For the text-containing cell, return its midpoint in (X, Y) coordinate format. 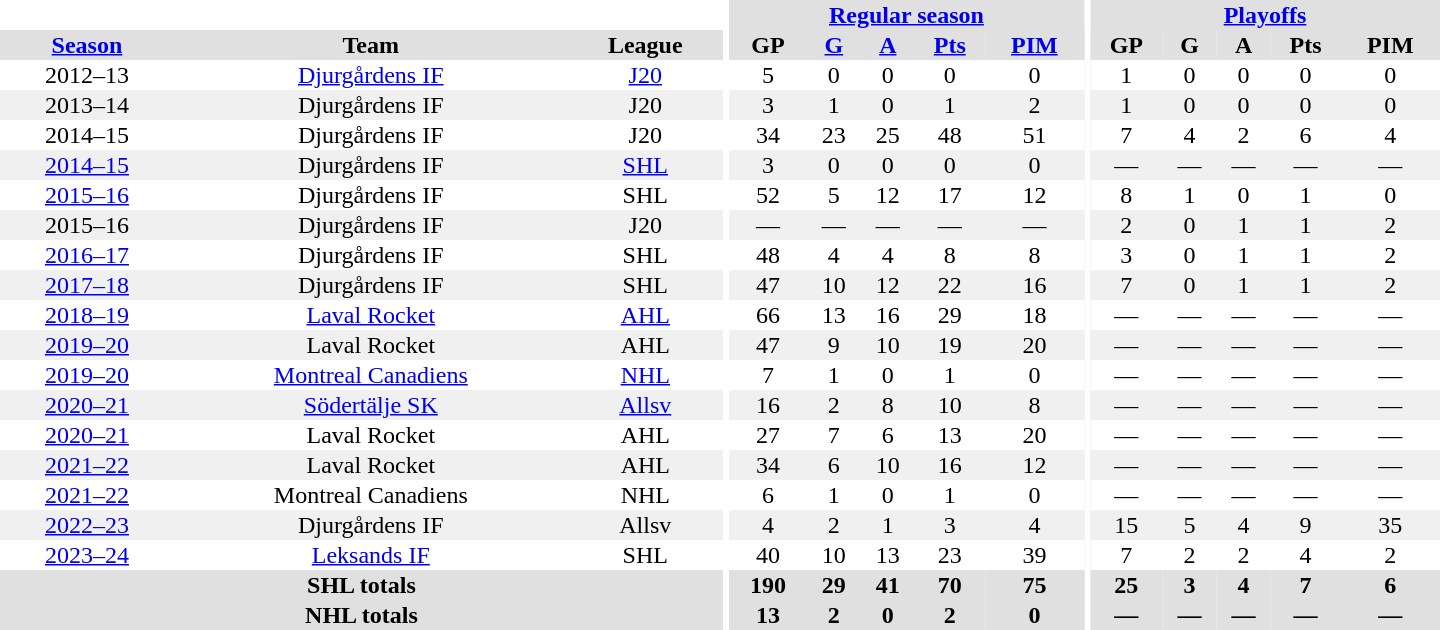
Team (371, 45)
40 (768, 555)
190 (768, 585)
2012–13 (87, 75)
22 (950, 285)
41 (888, 585)
2023–24 (87, 555)
NHL totals (362, 615)
Playoffs (1265, 15)
SHL totals (362, 585)
Leksands IF (371, 555)
35 (1390, 525)
66 (768, 315)
70 (950, 585)
27 (768, 435)
75 (1034, 585)
39 (1034, 555)
Season (87, 45)
Södertälje SK (371, 405)
Regular season (906, 15)
19 (950, 345)
League (646, 45)
2013–14 (87, 105)
15 (1126, 525)
17 (950, 195)
52 (768, 195)
2016–17 (87, 255)
2017–18 (87, 285)
2018–19 (87, 315)
18 (1034, 315)
51 (1034, 135)
2022–23 (87, 525)
